For the text-containing cell, return its midpoint in (X, Y) coordinate format. 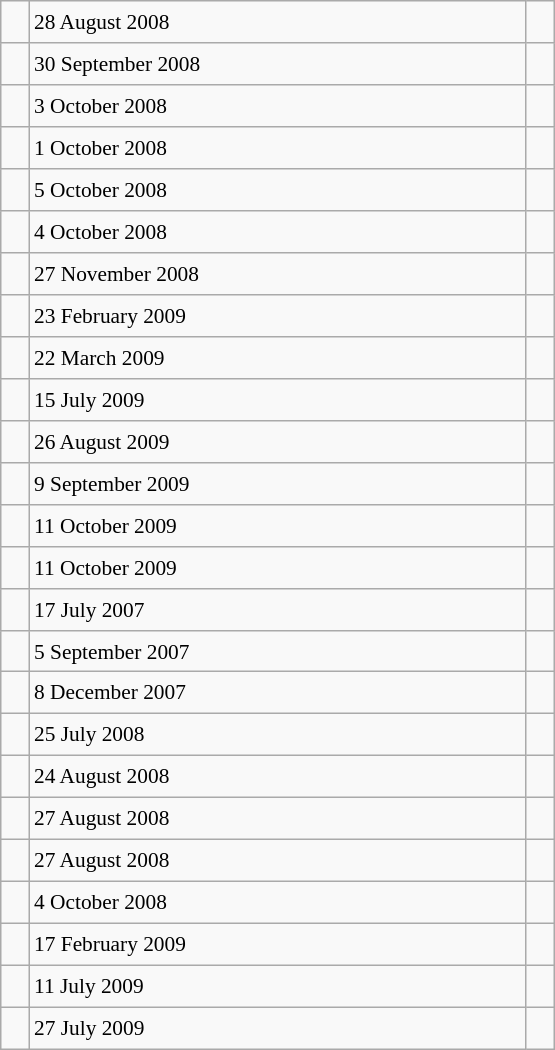
8 December 2007 (278, 693)
9 September 2009 (278, 483)
22 March 2009 (278, 358)
30 September 2008 (278, 64)
26 August 2009 (278, 441)
27 July 2009 (278, 1028)
5 September 2007 (278, 651)
11 July 2009 (278, 986)
5 October 2008 (278, 190)
23 February 2009 (278, 316)
28 August 2008 (278, 22)
24 August 2008 (278, 777)
17 July 2007 (278, 609)
25 July 2008 (278, 735)
27 November 2008 (278, 274)
15 July 2009 (278, 399)
1 October 2008 (278, 148)
3 October 2008 (278, 106)
17 February 2009 (278, 945)
